Identify which cell holds the provided text, then report its [x, y] central coordinate. 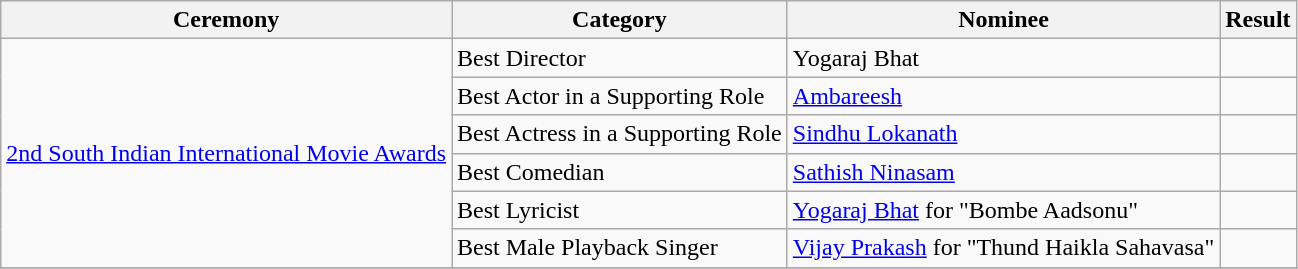
Result [1258, 20]
Ceremony [226, 20]
Sindhu Lokanath [1003, 134]
Best Male Playback Singer [620, 248]
2nd South Indian International Movie Awards [226, 153]
Best Actress in a Supporting Role [620, 134]
Ambareesh [1003, 96]
Best Lyricist [620, 210]
Vijay Prakash for "Thund Haikla Sahavasa" [1003, 248]
Best Comedian [620, 172]
Nominee [1003, 20]
Yogaraj Bhat [1003, 58]
Best Director [620, 58]
Yogaraj Bhat for "Bombe Aadsonu" [1003, 210]
Sathish Ninasam [1003, 172]
Best Actor in a Supporting Role [620, 96]
Category [620, 20]
